Return the (X, Y) coordinate for the center point of the cell that contains the specified text.  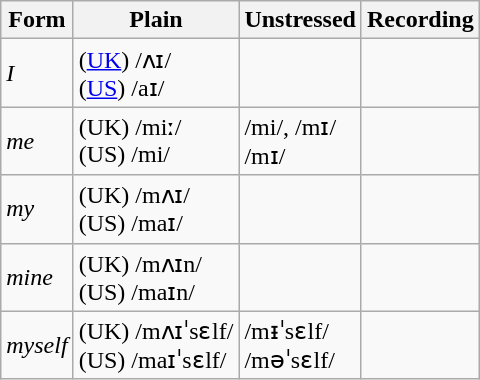
myself (37, 345)
Unstressed (300, 20)
I (37, 73)
mine (37, 277)
Recording (420, 20)
(UK) /mʌɪˈsɛlf/(US) /maɪˈsɛlf/ (156, 345)
Form (37, 20)
(UK) /ʌɪ/(US) /aɪ/ (156, 73)
(UK) /mʌɪn/(US) /maɪn/ (156, 277)
(UK) /miː/(US) /mi/ (156, 141)
Plain (156, 20)
(UK) /mʌɪ/(US) /maɪ/ (156, 209)
me (37, 141)
/mi/, /mɪ//mɪ/ (300, 141)
my (37, 209)
/mᵻˈsɛlf//məˈsɛlf/ (300, 345)
